Output the (x, y) coordinate of the center of the cell containing the given text.  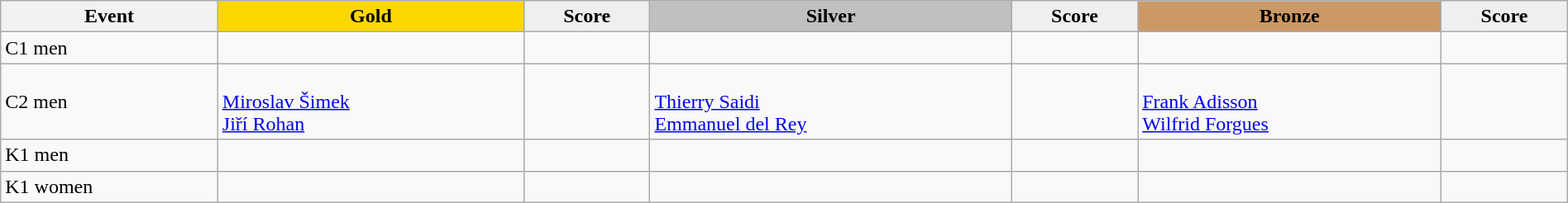
Frank AdissonWilfrid Forgues (1290, 101)
Event (109, 17)
Thierry SaidiEmmanuel del Rey (830, 101)
C2 men (109, 101)
C1 men (109, 48)
K1 women (109, 186)
Gold (370, 17)
K1 men (109, 155)
Miroslav ŠimekJiří Rohan (370, 101)
Silver (830, 17)
Bronze (1290, 17)
